For the text-containing cell, return its midpoint in [x, y] coordinate format. 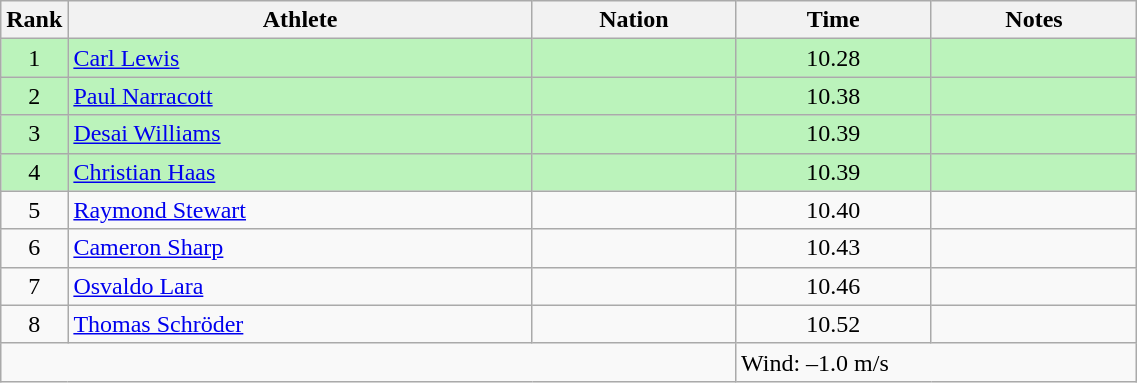
2 [34, 96]
1 [34, 58]
Paul Narracott [300, 96]
3 [34, 134]
Carl Lewis [300, 58]
10.52 [833, 324]
Rank [34, 20]
10.28 [833, 58]
Athlete [300, 20]
10.40 [833, 210]
4 [34, 172]
10.46 [833, 286]
Time [833, 20]
Christian Haas [300, 172]
6 [34, 248]
Desai Williams [300, 134]
Cameron Sharp [300, 248]
10.43 [833, 248]
10.38 [833, 96]
Nation [634, 20]
8 [34, 324]
Thomas Schröder [300, 324]
Wind: –1.0 m/s [936, 362]
5 [34, 210]
Raymond Stewart [300, 210]
7 [34, 286]
Notes [1034, 20]
Osvaldo Lara [300, 286]
